From the cell containing the given text, extract its center point as [X, Y] coordinate. 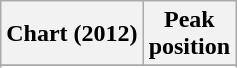
Chart (2012) [72, 34]
Peak position [189, 34]
